Identify which cell holds the provided text, then report its (X, Y) central coordinate. 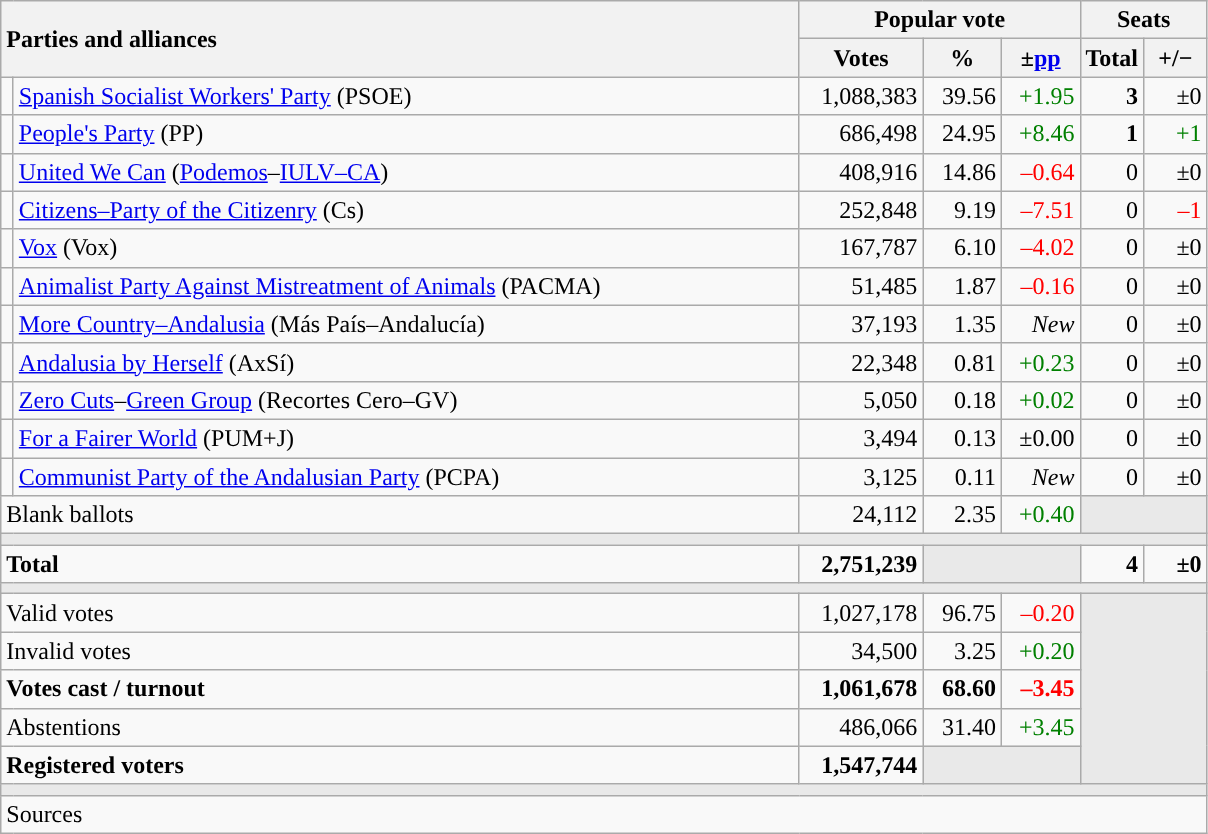
+8.46 (1040, 134)
0.13 (962, 438)
+1 (1176, 134)
37,193 (861, 324)
–1 (1176, 210)
39.56 (962, 96)
0.18 (962, 400)
Popular vote (940, 20)
1,027,178 (861, 613)
34,500 (861, 651)
Blank ballots (400, 515)
United We Can (Podemos–IULV–CA) (406, 172)
2.35 (962, 515)
–0.20 (1040, 613)
+0.23 (1040, 362)
Valid votes (400, 613)
+0.20 (1040, 651)
+1.95 (1040, 96)
Communist Party of the Andalusian Party (PCPA) (406, 477)
–7.51 (1040, 210)
167,787 (861, 248)
0.11 (962, 477)
1,088,383 (861, 96)
1.35 (962, 324)
51,485 (861, 286)
2,751,239 (861, 564)
Vox (Vox) (406, 248)
+0.02 (1040, 400)
+/− (1176, 58)
±0.00 (1040, 438)
0.81 (962, 362)
1.87 (962, 286)
–4.02 (1040, 248)
±pp (1040, 58)
252,848 (861, 210)
3 (1112, 96)
9.19 (962, 210)
–0.16 (1040, 286)
Abstentions (400, 727)
24,112 (861, 515)
4 (1112, 564)
3,125 (861, 477)
31.40 (962, 727)
Seats (1144, 20)
Votes (861, 58)
Spanish Socialist Workers' Party (PSOE) (406, 96)
3,494 (861, 438)
486,066 (861, 727)
96.75 (962, 613)
68.60 (962, 689)
1,061,678 (861, 689)
–3.45 (1040, 689)
More Country–Andalusia (Más País–Andalucía) (406, 324)
Animalist Party Against Mistreatment of Animals (PACMA) (406, 286)
1,547,744 (861, 765)
Sources (604, 814)
Invalid votes (400, 651)
408,916 (861, 172)
1 (1112, 134)
For a Fairer World (PUM+J) (406, 438)
–0.64 (1040, 172)
24.95 (962, 134)
Andalusia by Herself (AxSí) (406, 362)
3.25 (962, 651)
5,050 (861, 400)
Registered voters (400, 765)
Zero Cuts–Green Group (Recortes Cero–GV) (406, 400)
People's Party (PP) (406, 134)
Citizens–Party of the Citizenry (Cs) (406, 210)
+3.45 (1040, 727)
14.86 (962, 172)
Parties and alliances (400, 39)
Votes cast / turnout (400, 689)
+0.40 (1040, 515)
22,348 (861, 362)
686,498 (861, 134)
% (962, 58)
6.10 (962, 248)
